Search for the cell housing the specified text and yield its (X, Y) center coordinate. 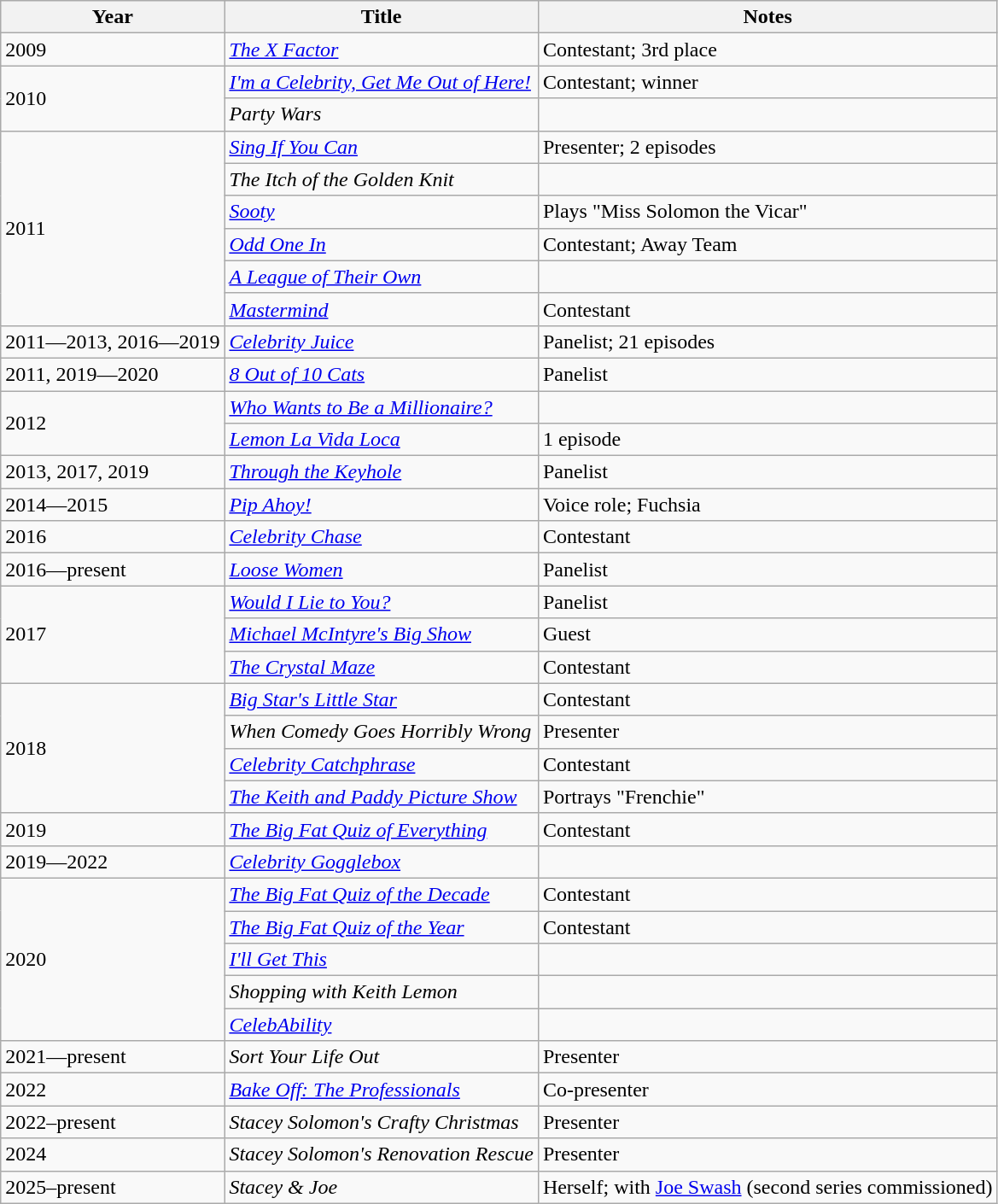
2011, 2019―2020 (113, 374)
2010 (113, 98)
Contestant; Away Team (767, 244)
Presenter; 2 episodes (767, 147)
The Crystal Maze (381, 667)
Michael McIntyre's Big Show (381, 634)
I'll Get This (381, 960)
2019 (113, 829)
The Itch of the Golden Knit (381, 179)
Celebrity Gogglebox (381, 862)
Sort Your Life Out (381, 1057)
Bake Off: The Professionals (381, 1090)
2012 (113, 424)
A League of Their Own (381, 277)
Title (381, 17)
2021―present (113, 1057)
Celebrity Catchphrase (381, 764)
Celebrity Juice (381, 342)
Odd One In (381, 244)
Celebrity Chase (381, 537)
Panelist; 21 episodes (767, 342)
When Comedy Goes Horribly Wrong (381, 732)
Shopping with Keith Lemon (381, 992)
The X Factor (381, 50)
Pip Ahoy! (381, 505)
Stacey Solomon's Crafty Christmas (381, 1122)
2017 (113, 634)
Year (113, 17)
2022 (113, 1090)
Who Wants to Be a Millionaire? (381, 407)
2022–present (113, 1122)
Would I Lie to You? (381, 602)
2025–present (113, 1187)
Big Star's Little Star (381, 699)
8 Out of 10 Cats (381, 374)
Mastermind (381, 309)
2014―2015 (113, 505)
Stacey & Joe (381, 1187)
Plays "Miss Solomon the Vicar" (767, 212)
1 episode (767, 440)
2024 (113, 1154)
2019―2022 (113, 862)
2020 (113, 959)
Party Wars (381, 114)
The Big Fat Quiz of the Decade (381, 894)
CelebAbility (381, 1025)
Notes (767, 17)
Voice role; Fuchsia (767, 505)
Co-presenter (767, 1090)
2011―2013, 2016―2019 (113, 342)
The Big Fat Quiz of Everything (381, 829)
Through the Keyhole (381, 472)
Guest (767, 634)
2011 (113, 228)
Portrays "Frenchie" (767, 797)
Contestant; winner (767, 82)
2009 (113, 50)
Stacey Solomon's Renovation Rescue (381, 1154)
Loose Women (381, 570)
I'm a Celebrity, Get Me Out of Here! (381, 82)
2013, 2017, 2019 (113, 472)
Sooty (381, 212)
2016―present (113, 570)
The Keith and Paddy Picture Show (381, 797)
The Big Fat Quiz of the Year (381, 926)
2018 (113, 748)
Herself; with Joe Swash (second series commissioned) (767, 1187)
Contestant; 3rd place (767, 50)
Lemon La Vida Loca (381, 440)
2016 (113, 537)
Sing If You Can (381, 147)
